Scan for the cell matching the given text and deliver its (X, Y) coordinate at center. 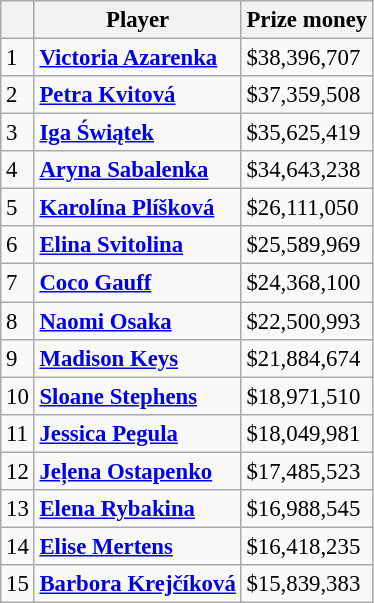
Elise Mertens (138, 546)
12 (18, 471)
5 (18, 208)
$34,643,238 (306, 170)
$17,485,523 (306, 471)
$16,988,545 (306, 509)
$24,368,100 (306, 283)
15 (18, 584)
Victoria Azarenka (138, 58)
$16,418,235 (306, 546)
Coco Gauff (138, 283)
Prize money (306, 20)
$26,111,050 (306, 208)
$18,049,981 (306, 433)
Madison Keys (138, 358)
$25,589,969 (306, 245)
Player (138, 20)
Jessica Pegula (138, 433)
Karolína Plíšková (138, 208)
Elina Svitolina (138, 245)
9 (18, 358)
2 (18, 95)
13 (18, 509)
Petra Kvitová (138, 95)
$18,971,510 (306, 396)
$38,396,707 (306, 58)
11 (18, 433)
Elena Rybakina (138, 509)
14 (18, 546)
3 (18, 133)
Naomi Osaka (138, 321)
Barbora Krejčíková (138, 584)
8 (18, 321)
$22,500,993 (306, 321)
6 (18, 245)
$15,839,383 (306, 584)
7 (18, 283)
Iga Świątek (138, 133)
10 (18, 396)
$37,359,508 (306, 95)
Jeļena Ostapenko (138, 471)
4 (18, 170)
$35,625,419 (306, 133)
Aryna Sabalenka (138, 170)
1 (18, 58)
$21,884,674 (306, 358)
Sloane Stephens (138, 396)
